Identify which cell holds the provided text, then report its [X, Y] central coordinate. 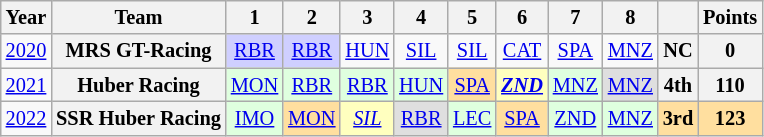
2021 [26, 85]
MRS GT-Racing [138, 51]
Huber Racing [138, 85]
110 [730, 85]
4th [678, 85]
8 [630, 17]
123 [730, 118]
2020 [26, 51]
NC [678, 51]
0 [730, 51]
Team [138, 17]
1 [254, 17]
CAT [522, 51]
5 [472, 17]
SSR Huber Racing [138, 118]
IMO [254, 118]
4 [421, 17]
Points [730, 17]
Year [26, 17]
6 [522, 17]
2 [312, 17]
7 [576, 17]
3rd [678, 118]
LEC [472, 118]
3 [367, 17]
2022 [26, 118]
